Return [x, y] of the center of cell containing provided text 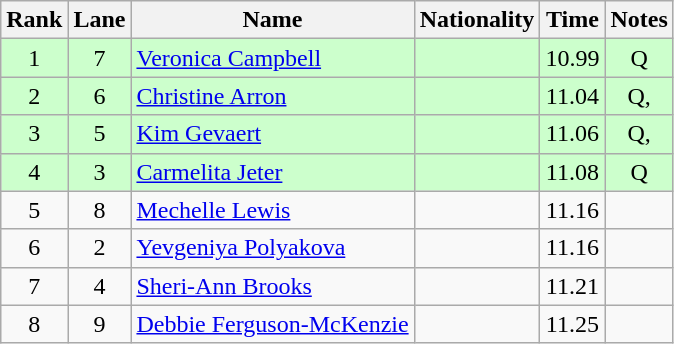
11.04 [572, 96]
11.25 [572, 324]
Lane [100, 20]
Rank [34, 20]
Veronica Campbell [272, 58]
Mechelle Lewis [272, 210]
Time [572, 20]
Carmelita Jeter [272, 172]
11.21 [572, 286]
Sheri-Ann Brooks [272, 286]
Name [272, 20]
11.06 [572, 134]
Nationality [477, 20]
Notes [639, 20]
Christine Arron [272, 96]
Kim Gevaert [272, 134]
11.08 [572, 172]
Yevgeniya Polyakova [272, 248]
1 [34, 58]
10.99 [572, 58]
9 [100, 324]
Debbie Ferguson-McKenzie [272, 324]
